Determine the [x, y] coordinate at the center of the cell enclosing the given text.  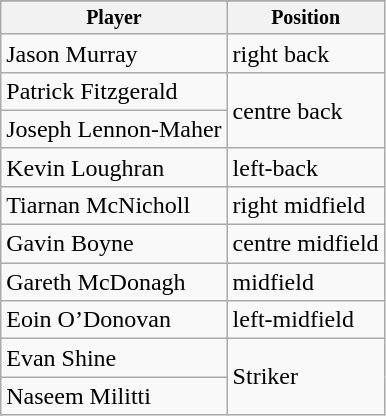
right back [306, 53]
Gavin Boyne [114, 244]
Evan Shine [114, 358]
Tiarnan McNicholl [114, 205]
Eoin O’Donovan [114, 320]
Naseem Militti [114, 396]
centre back [306, 110]
Jason Murray [114, 53]
Kevin Loughran [114, 167]
right midfield [306, 205]
Player [114, 18]
midfield [306, 282]
Joseph Lennon-Maher [114, 129]
centre midfield [306, 244]
left-back [306, 167]
Striker [306, 377]
Patrick Fitzgerald [114, 91]
Position [306, 18]
left-midfield [306, 320]
Gareth McDonagh [114, 282]
